From the cell containing the given text, extract its center point as [X, Y] coordinate. 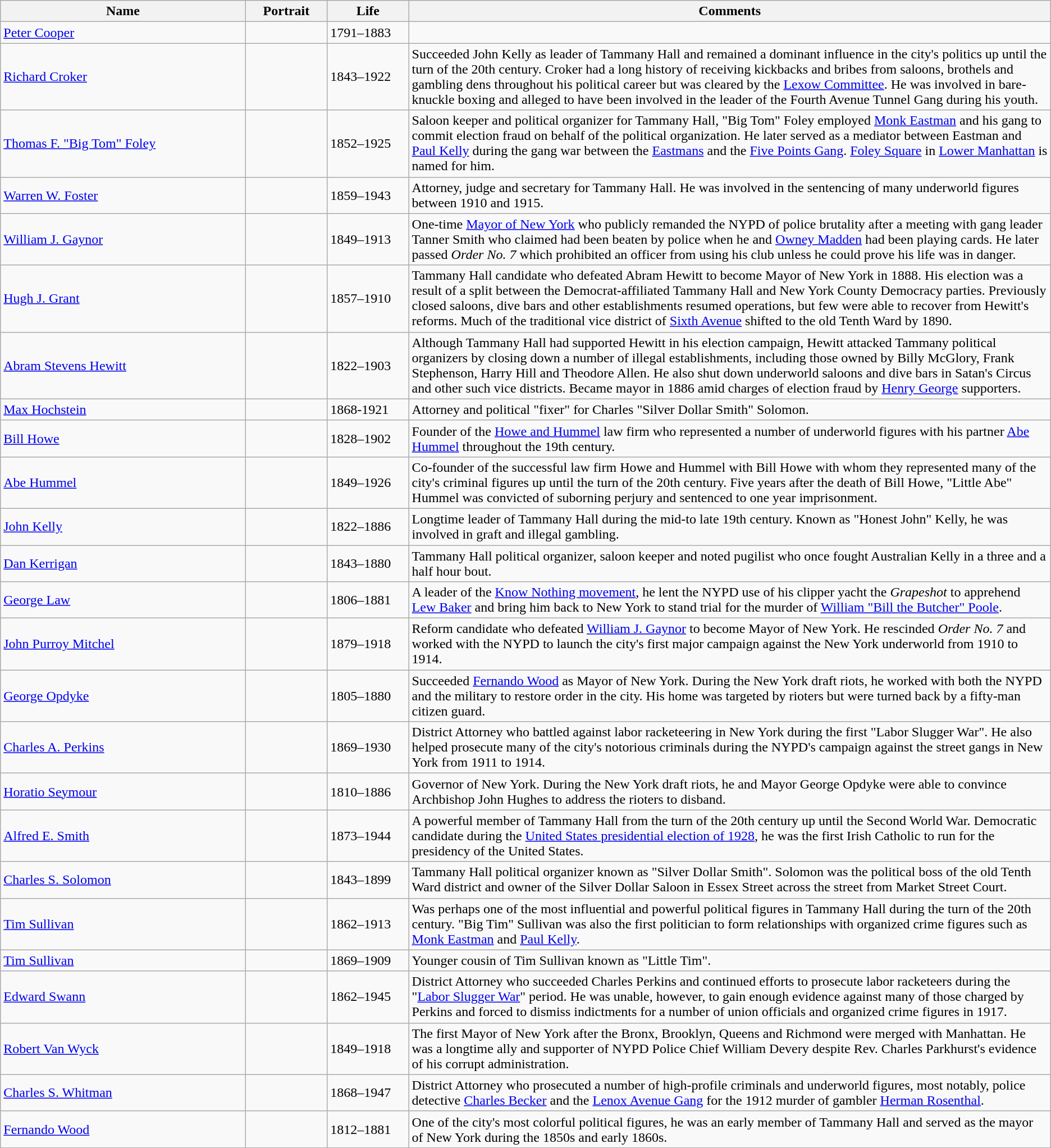
Attorney and political "fixer" for Charles "Silver Dollar Smith" Solomon. [730, 409]
1812–1881 [368, 1129]
George Opdyke [123, 696]
Charles S. Whitman [123, 1093]
1849–1918 [368, 1049]
1869–1909 [368, 960]
Robert Van Wyck [123, 1049]
Richard Croker [123, 76]
Alfred E. Smith [123, 836]
1852–1925 [368, 144]
1822–1886 [368, 527]
1873–1944 [368, 836]
Peter Cooper [123, 33]
1849–1913 [368, 239]
Comments [730, 11]
1843–1922 [368, 76]
Charles A. Perkins [123, 748]
1791–1883 [368, 33]
Horatio Seymour [123, 792]
Thomas F. "Big Tom" Foley [123, 144]
Longtime leader of Tammany Hall during the mid-to late 19th century. Known as "Honest John" Kelly, he was involved in graft and illegal gambling. [730, 527]
Portrait [286, 11]
1810–1886 [368, 792]
John Purroy Mitchel [123, 644]
William J. Gaynor [123, 239]
Dan Kerrigan [123, 563]
1868-1921 [368, 409]
Max Hochstein [123, 409]
1843–1880 [368, 563]
1806–1881 [368, 600]
Warren W. Foster [123, 195]
1822–1903 [368, 365]
1862–1913 [368, 924]
1859–1943 [368, 195]
1868–1947 [368, 1093]
Abram Stevens Hewitt [123, 365]
Life [368, 11]
Abe Hummel [123, 482]
Charles S. Solomon [123, 880]
Attorney, judge and secretary for Tammany Hall. He was involved in the sentencing of many underworld figures between 1910 and 1915. [730, 195]
1862–1945 [368, 997]
Hugh J. Grant [123, 299]
John Kelly [123, 527]
1828–1902 [368, 438]
Fernando Wood [123, 1129]
1857–1910 [368, 299]
Edward Swann [123, 997]
Younger cousin of Tim Sullivan known as "Little Tim". [730, 960]
1869–1930 [368, 748]
George Law [123, 600]
Tammany Hall political organizer, saloon keeper and noted pugilist who once fought Australian Kelly in a three and a half hour bout. [730, 563]
Founder of the Howe and Hummel law firm who represented a number of underworld figures with his partner Abe Hummel throughout the 19th century. [730, 438]
1879–1918 [368, 644]
1805–1880 [368, 696]
1843–1899 [368, 880]
Name [123, 11]
Bill Howe [123, 438]
1849–1926 [368, 482]
